Extract the (X, Y) coordinate from the center of the cell holding the provided text.  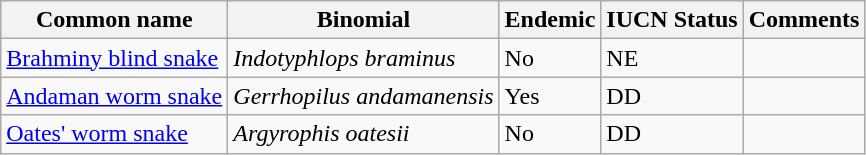
NE (672, 58)
Indotyphlops braminus (364, 58)
IUCN Status (672, 20)
Common name (114, 20)
Binomial (364, 20)
Brahminy blind snake (114, 58)
Argyrophis oatesii (364, 134)
Comments (804, 20)
Andaman worm snake (114, 96)
Endemic (550, 20)
Gerrhopilus andamanensis (364, 96)
Yes (550, 96)
Oates' worm snake (114, 134)
